Determine the (x, y) coordinate at the center of the cell enclosing the given text.  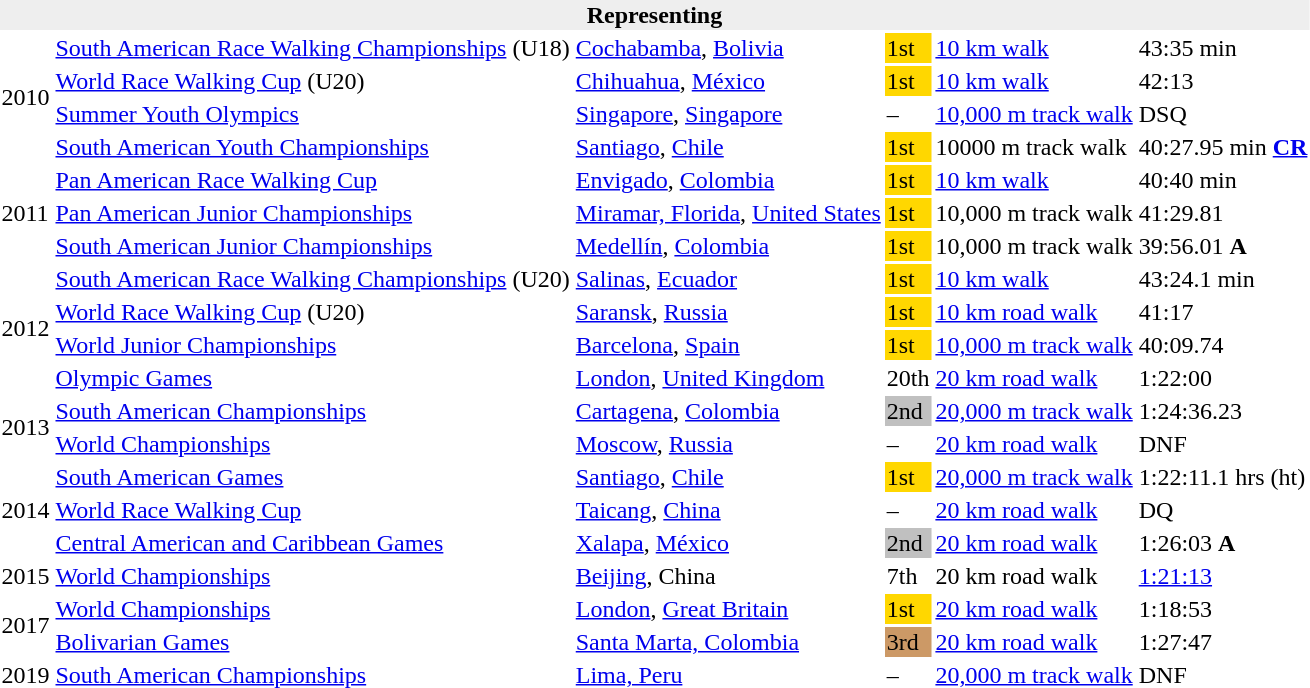
7th (908, 576)
41:29.81 (1223, 213)
41:17 (1223, 312)
South American Championships (312, 411)
World Race Walking Cup (312, 510)
1:26:03 A (1223, 543)
3rd (908, 642)
2010 (26, 98)
South American Race Walking Championships (U20) (312, 279)
1:27:47 (1223, 642)
South American Race Walking Championships (U18) (312, 48)
2012 (26, 328)
Miramar, Florida, United States (728, 213)
40:27.95 min CR (1223, 147)
London, Great Britain (728, 609)
Saransk, Russia (728, 312)
DQ (1223, 510)
42:13 (1223, 81)
1:22:11.1 hrs (ht) (1223, 477)
Barcelona, Spain (728, 345)
Olympic Games (312, 378)
39:56.01 A (1223, 246)
Envigado, Colombia (728, 180)
43:24.1 min (1223, 279)
40:40 min (1223, 180)
40:09.74 (1223, 345)
2015 (26, 576)
Moscow, Russia (728, 444)
1:22:00 (1223, 378)
2011 (26, 213)
Santa Marta, Colombia (728, 642)
Xalapa, México (728, 543)
DSQ (1223, 114)
Bolivarian Games (312, 642)
Chihuahua, México (728, 81)
World Junior Championships (312, 345)
Taicang, China (728, 510)
1:18:53 (1223, 609)
South American Junior Championships (312, 246)
1:24:36.23 (1223, 411)
DNF (1223, 444)
Beijing, China (728, 576)
Cochabamba, Bolivia (728, 48)
South American Games (312, 477)
Singapore, Singapore (728, 114)
43:35 min (1223, 48)
South American Youth Championships (312, 147)
Medellín, Colombia (728, 246)
2017 (26, 626)
Salinas, Ecuador (728, 279)
Cartagena, Colombia (728, 411)
2014 (26, 510)
20th (908, 378)
1:21:13 (1223, 576)
Pan American Race Walking Cup (312, 180)
Representing (654, 15)
London, United Kingdom (728, 378)
Pan American Junior Championships (312, 213)
10000 m track walk (1034, 147)
Central American and Caribbean Games (312, 543)
Summer Youth Olympics (312, 114)
2013 (26, 428)
10 km road walk (1034, 312)
